Return [X, Y] of the center of cell containing provided text 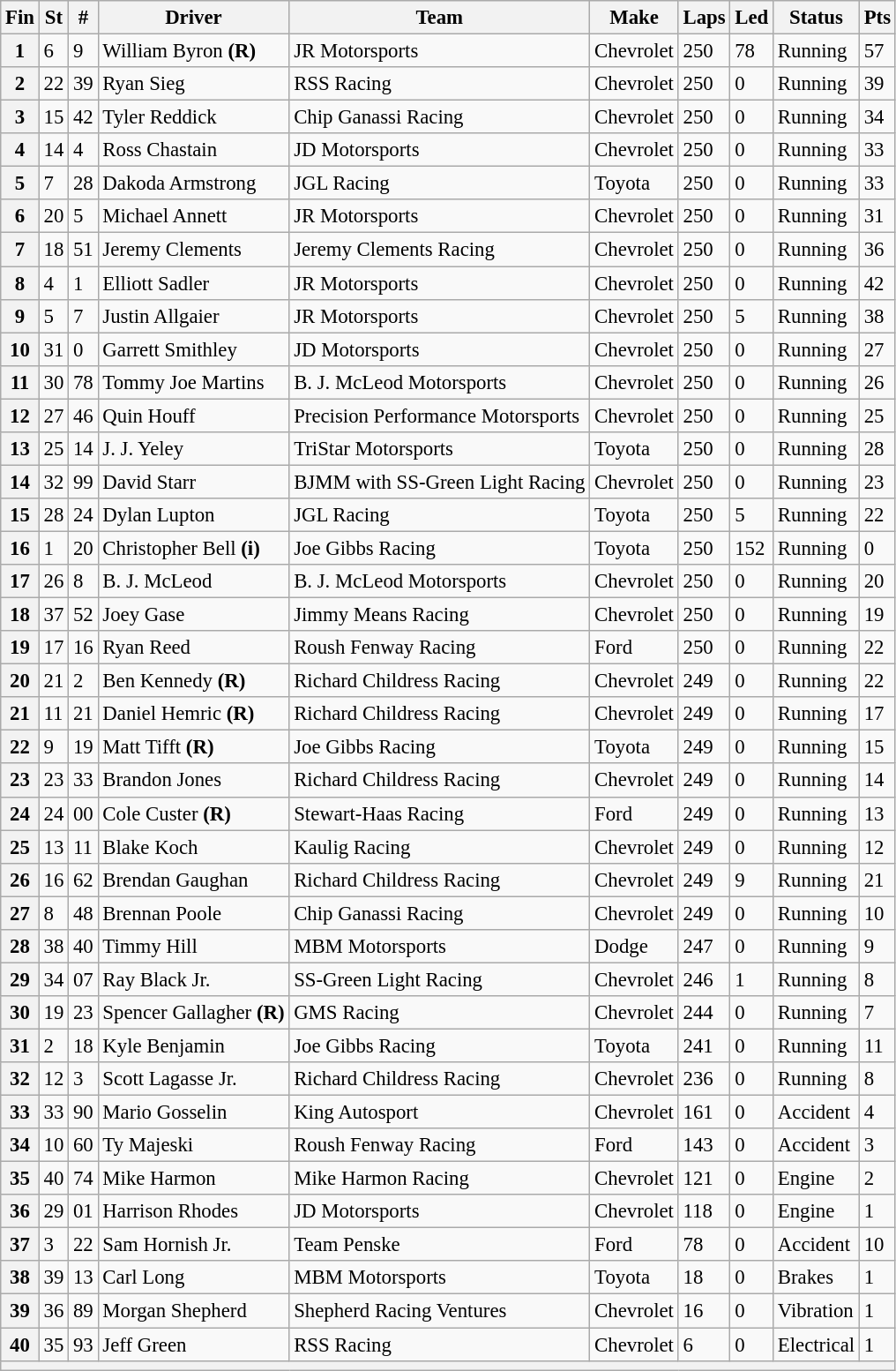
90 [83, 1113]
# [83, 18]
Sam Hornish Jr. [194, 1245]
143 [704, 1145]
Shepherd Racing Ventures [439, 1311]
Status [817, 18]
Jeff Green [194, 1345]
J. J. Yeley [194, 449]
07 [83, 979]
King Autosport [439, 1113]
62 [83, 880]
Team Penske [439, 1245]
57 [877, 51]
52 [83, 615]
Precision Performance Motorsports [439, 416]
Ryan Reed [194, 648]
Joey Gase [194, 615]
60 [83, 1145]
Driver [194, 18]
46 [83, 416]
Justin Allgaier [194, 316]
David Starr [194, 482]
GMS Racing [439, 1013]
99 [83, 482]
Blake Koch [194, 847]
Ryan Sieg [194, 84]
Mike Harmon Racing [439, 1179]
244 [704, 1013]
236 [704, 1079]
Vibration [817, 1311]
152 [751, 548]
Dodge [634, 947]
01 [83, 1211]
Carl Long [194, 1278]
Pts [877, 18]
Make [634, 18]
Brakes [817, 1278]
Scott Lagasse Jr. [194, 1079]
48 [83, 913]
Christopher Bell (i) [194, 548]
Cole Custer (R) [194, 813]
Brennan Poole [194, 913]
Kaulig Racing [439, 847]
Michael Annett [194, 216]
Led [751, 18]
Stewart-Haas Racing [439, 813]
Mario Gosselin [194, 1113]
B. J. McLeod [194, 581]
Matt Tifft (R) [194, 747]
Morgan Shepherd [194, 1311]
SS-Green Light Racing [439, 979]
118 [704, 1211]
Brendan Gaughan [194, 880]
241 [704, 1045]
Dakoda Armstrong [194, 184]
Fin [20, 18]
Jeremy Clements Racing [439, 250]
Laps [704, 18]
Brandon Jones [194, 781]
Ross Chastain [194, 150]
89 [83, 1311]
Timmy Hill [194, 947]
161 [704, 1113]
Mike Harmon [194, 1179]
Kyle Benjamin [194, 1045]
Electrical [817, 1345]
Elliott Sadler [194, 283]
74 [83, 1179]
BJMM with SS-Green Light Racing [439, 482]
121 [704, 1179]
Jimmy Means Racing [439, 615]
TriStar Motorsports [439, 449]
Ray Black Jr. [194, 979]
St [53, 18]
Team [439, 18]
Tyler Reddick [194, 117]
246 [704, 979]
51 [83, 250]
Quin Houff [194, 416]
Daniel Hemric (R) [194, 714]
00 [83, 813]
93 [83, 1345]
Harrison Rhodes [194, 1211]
William Byron (R) [194, 51]
Spencer Gallagher (R) [194, 1013]
Jeremy Clements [194, 250]
Garrett Smithley [194, 349]
Ben Kennedy (R) [194, 681]
Ty Majeski [194, 1145]
Dylan Lupton [194, 515]
Tommy Joe Martins [194, 382]
247 [704, 947]
